Pinpoint the cell where the given text exists, returning its (x, y) midpoint coordinate. 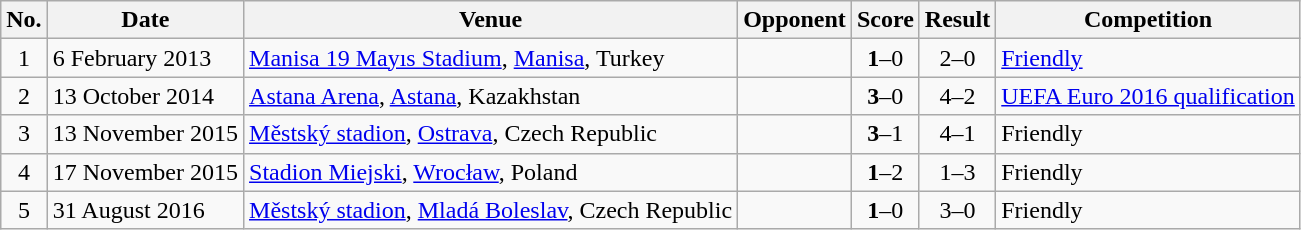
17 November 2015 (145, 172)
Astana Arena, Astana, Kazakhstan (491, 96)
1–2 (885, 172)
Competition (1148, 20)
1–3 (957, 172)
3–1 (885, 134)
2 (24, 96)
6 February 2013 (145, 58)
UEFA Euro 2016 qualification (1148, 96)
Result (957, 20)
Date (145, 20)
1 (24, 58)
4 (24, 172)
4–2 (957, 96)
Manisa 19 Mayıs Stadium, Manisa, Turkey (491, 58)
2–0 (957, 58)
3 (24, 134)
Městský stadion, Ostrava, Czech Republic (491, 134)
4–1 (957, 134)
Stadion Miejski, Wrocław, Poland (491, 172)
5 (24, 210)
Městský stadion, Mladá Boleslav, Czech Republic (491, 210)
Venue (491, 20)
No. (24, 20)
31 August 2016 (145, 210)
Score (885, 20)
Opponent (795, 20)
13 November 2015 (145, 134)
13 October 2014 (145, 96)
